Find where the given text appears and provide that cell's center as [x, y] coordinate. 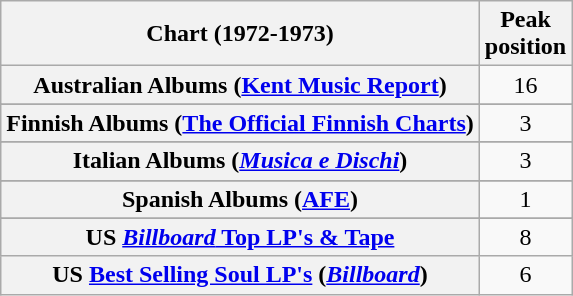
16 [525, 85]
Peakposition [525, 34]
Italian Albums (Musica e Dischi) [240, 161]
Spanish Albums (AFE) [240, 199]
US Best Selling Soul LP's (Billboard) [240, 275]
8 [525, 237]
Chart (1972-1973) [240, 34]
Australian Albums (Kent Music Report) [240, 85]
US Billboard Top LP's & Tape [240, 237]
1 [525, 199]
Finnish Albums (The Official Finnish Charts) [240, 123]
6 [525, 275]
